Return [X, Y] of the center of cell containing provided text 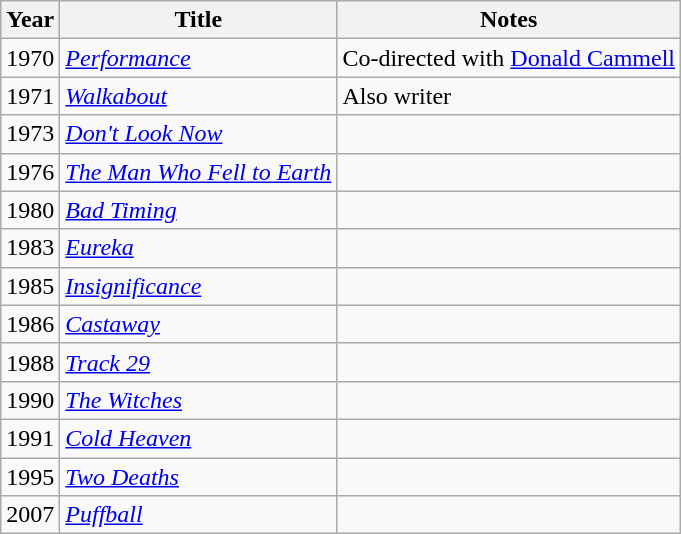
1985 [30, 286]
Insignificance [198, 286]
2007 [30, 515]
1971 [30, 96]
Don't Look Now [198, 134]
1991 [30, 438]
1983 [30, 248]
Track 29 [198, 362]
The Witches [198, 400]
1986 [30, 324]
Puffball [198, 515]
1976 [30, 172]
1988 [30, 362]
Eureka [198, 248]
Cold Heaven [198, 438]
Bad Timing [198, 210]
1980 [30, 210]
1973 [30, 134]
1990 [30, 400]
Performance [198, 58]
Title [198, 20]
Notes [509, 20]
1970 [30, 58]
Year [30, 20]
Castaway [198, 324]
The Man Who Fell to Earth [198, 172]
Also writer [509, 96]
Co-directed with Donald Cammell [509, 58]
Walkabout [198, 96]
1995 [30, 477]
Two Deaths [198, 477]
